Extract the (x, y) coordinate from the center of the cell holding the provided text.  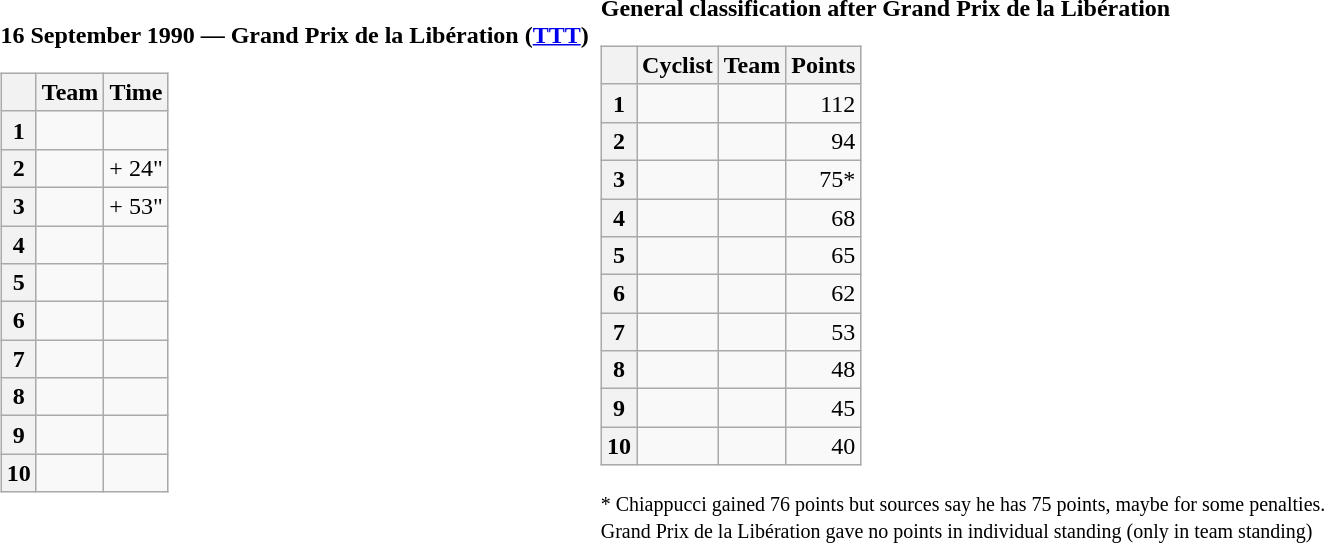
40 (824, 446)
75* (824, 179)
Points (824, 65)
62 (824, 294)
94 (824, 141)
48 (824, 370)
65 (824, 256)
Cyclist (678, 65)
+ 53" (136, 206)
45 (824, 408)
53 (824, 332)
Time (136, 92)
112 (824, 103)
68 (824, 217)
+ 24" (136, 168)
